Extract the [x, y] coordinate from the center of the cell holding the provided text.  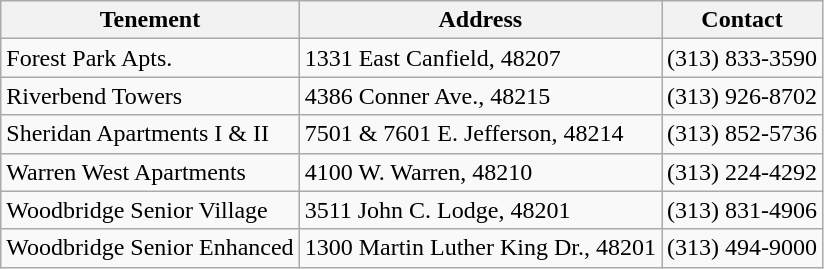
Woodbridge Senior Enhanced [150, 248]
(313) 852-5736 [742, 134]
Forest Park Apts. [150, 58]
Sheridan Apartments I & II [150, 134]
1300 Martin Luther King Dr., 48201 [480, 248]
(313) 833-3590 [742, 58]
4386 Conner Ave., 48215 [480, 96]
Riverbend Towers [150, 96]
3511 John C. Lodge, 48201 [480, 210]
Address [480, 20]
1331 East Canfield, 48207 [480, 58]
(313) 831-4906 [742, 210]
Warren West Apartments [150, 172]
Contact [742, 20]
(313) 224-4292 [742, 172]
(313) 494-9000 [742, 248]
(313) 926-8702 [742, 96]
4100 W. Warren, 48210 [480, 172]
Tenement [150, 20]
Woodbridge Senior Village [150, 210]
7501 & 7601 E. Jefferson, 48214 [480, 134]
